Detect which cell encompasses the target text, then output its (X, Y) center coordinate. 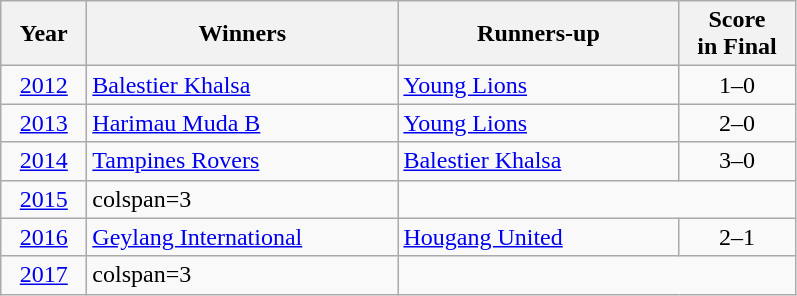
Winners (242, 34)
2–0 (737, 123)
Hougang United (538, 237)
1–0 (737, 85)
2014 (44, 161)
Scorein Final (737, 34)
Tampines Rovers (242, 161)
2015 (44, 199)
2012 (44, 85)
3–0 (737, 161)
2017 (44, 275)
2013 (44, 123)
Runners-up (538, 34)
2016 (44, 237)
2–1 (737, 237)
Harimau Muda B (242, 123)
Year (44, 34)
Geylang International (242, 237)
